Output the (x, y) coordinate of the center of the cell containing the given text.  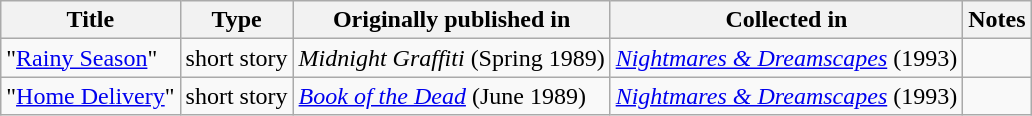
"Home Delivery" (90, 96)
Originally published in (452, 20)
Notes (997, 20)
Book of the Dead (June 1989) (452, 96)
Midnight Graffiti (Spring 1989) (452, 58)
"Rainy Season" (90, 58)
Type (236, 20)
Title (90, 20)
Collected in (786, 20)
